Scan for the cell matching the given text and deliver its (X, Y) coordinate at center. 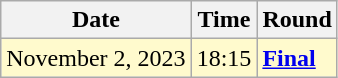
November 2, 2023 (96, 58)
Final (297, 58)
18:15 (224, 58)
Round (297, 20)
Time (224, 20)
Date (96, 20)
